Determine the (X, Y) coordinate at the center of the cell enclosing the given text.  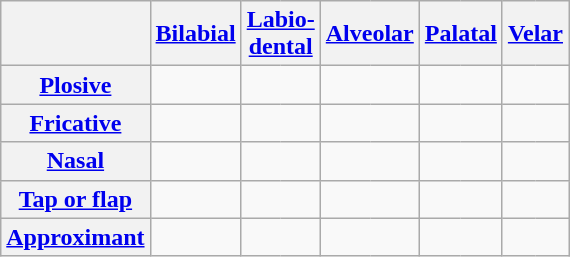
Bilabial (196, 34)
Alveolar (370, 34)
Labio-dental (280, 34)
Velar (535, 34)
Approximant (76, 237)
Nasal (76, 161)
Fricative (76, 123)
Tap or flap (76, 199)
Palatal (460, 34)
Plosive (76, 85)
